Capture the cell that displays the provided text and extract its [x, y] central coordinate. 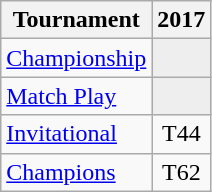
Match Play [76, 96]
T62 [182, 172]
Championship [76, 58]
T44 [182, 134]
Invitational [76, 134]
Champions [76, 172]
2017 [182, 20]
Tournament [76, 20]
